Provide the [x, y] coordinate of the cell's center where the given text is located.  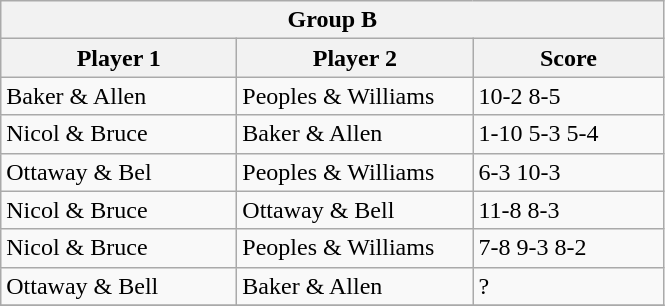
Player 2 [355, 58]
Ottaway & Bel [119, 172]
Score [568, 58]
11-8 8-3 [568, 210]
Player 1 [119, 58]
6-3 10-3 [568, 172]
7-8 9-3 8-2 [568, 248]
? [568, 286]
10-2 8-5 [568, 96]
1-10 5-3 5-4 [568, 134]
Group B [332, 20]
